From the cell containing the given text, extract its center point as [X, Y] coordinate. 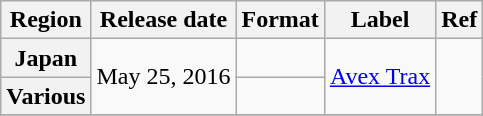
Format [280, 20]
Region [46, 20]
Avex Trax [380, 77]
May 25, 2016 [164, 77]
Label [380, 20]
Ref [460, 20]
Japan [46, 58]
Various [46, 96]
Release date [164, 20]
